Detect which cell encompasses the target text, then output its (x, y) center coordinate. 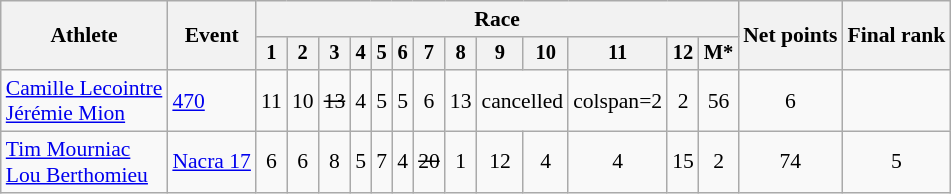
74 (790, 162)
colspan=2 (618, 100)
Athlete (84, 36)
M* (718, 54)
56 (718, 100)
3 (335, 54)
Net points (790, 36)
Nacra 17 (212, 162)
9 (500, 54)
Race (497, 19)
Final rank (896, 36)
470 (212, 100)
Event (212, 36)
Camille LecointreJérémie Mion (84, 100)
15 (683, 162)
cancelled (523, 100)
Tim MourniacLou Berthomieu (84, 162)
20 (429, 162)
